Scan for the cell matching the given text and deliver its [X, Y] coordinate at center. 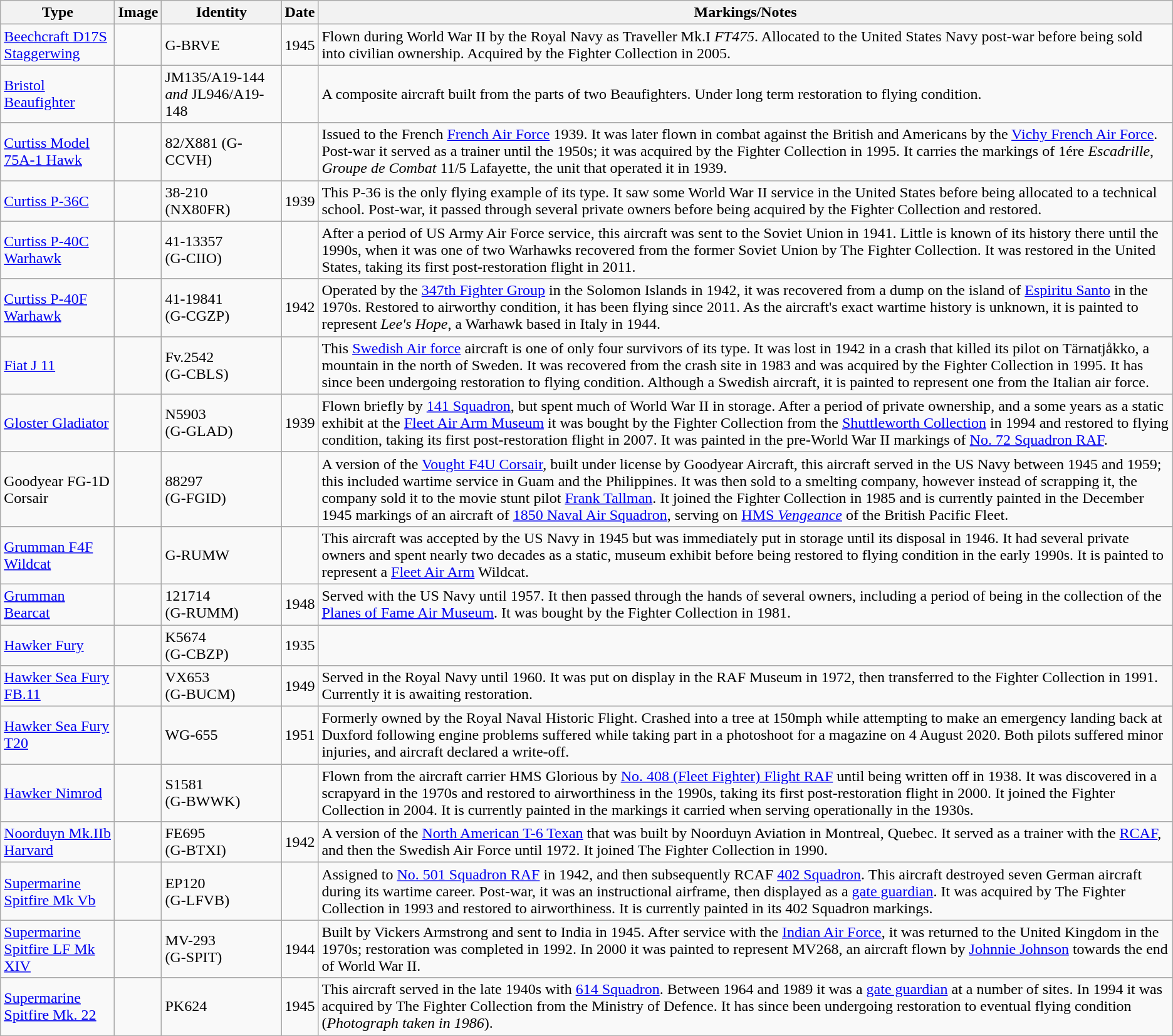
Curtiss P-40C Warhawk [58, 250]
G-RUMW [222, 555]
41-19841(G-CGZP) [222, 308]
Curtiss P-40F Warhawk [58, 308]
VX653(G-BUCM) [222, 686]
Supermarine Spitfire LF Mk XIV [58, 949]
FE695(G-BTXI) [222, 842]
Fv.2542(G-CBLS) [222, 365]
K5674(G-CBZP) [222, 645]
Gloster Gladiator [58, 423]
1949 [300, 686]
121714(G-RUMM) [222, 604]
Supermarine Spitfire Mk. 22 [58, 1007]
Grumman Bearcat [58, 604]
S1581(G-BWWK) [222, 793]
WG-655 [222, 735]
1948 [300, 604]
41-13357(G-CIIO) [222, 250]
Goodyear FG-1D Corsair [58, 489]
Fiat J 11 [58, 365]
Hawker Sea Fury T20 [58, 735]
A composite aircraft built from the parts of two Beaufighters. Under long term restoration to flying condition. [746, 94]
1951 [300, 735]
Curtiss P-36C [58, 200]
Type [58, 13]
Beechcraft D17S Staggerwing [58, 45]
1944 [300, 949]
PK624 [222, 1007]
Identity [222, 13]
Hawker Fury [58, 645]
1935 [300, 645]
Hawker Sea Fury FB.11 [58, 686]
G-BRVE [222, 45]
EP120(G-LFVB) [222, 891]
88297(G-FGID) [222, 489]
Hawker Nimrod [58, 793]
Bristol Beaufighter [58, 94]
38-210(NX80FR) [222, 200]
MV-293(G-SPIT) [222, 949]
Image [138, 13]
Grumman F4F Wildcat [58, 555]
Supermarine Spitfire Mk Vb [58, 891]
Curtiss Model 75A-1 Hawk [58, 152]
Noorduyn Mk.IIb Harvard [58, 842]
N5903(G-GLAD) [222, 423]
Date [300, 13]
82/X881 (G-CCVH) [222, 152]
JM135/A19-144 and JL946/A19-148 [222, 94]
Markings/Notes [746, 13]
